Capture the cell that displays the provided text and extract its [x, y] central coordinate. 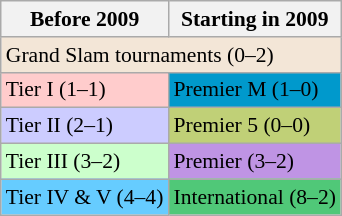
Before 2009 [85, 19]
Tier III (3–2) [85, 162]
Premier (3–2) [254, 162]
Premier M (1–0) [254, 90]
Tier I (1–1) [85, 90]
Tier IV & V (4–4) [85, 197]
Premier 5 (0–0) [254, 126]
Tier II (2–1) [85, 126]
Grand Slam tournaments (0–2) [171, 55]
International (8–2) [254, 197]
Starting in 2009 [254, 19]
